Identify which cell holds the provided text, then report its (x, y) central coordinate. 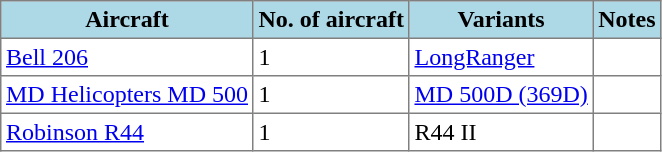
Robinson R44 (127, 132)
Variants (501, 20)
R44 II (501, 132)
Bell 206 (127, 57)
LongRanger (501, 57)
Notes (627, 20)
No. of aircraft (331, 20)
Aircraft (127, 20)
MD Helicopters MD 500 (127, 95)
MD 500D (369D) (501, 95)
